Return the [x, y] coordinate for the center point of the cell that contains the specified text.  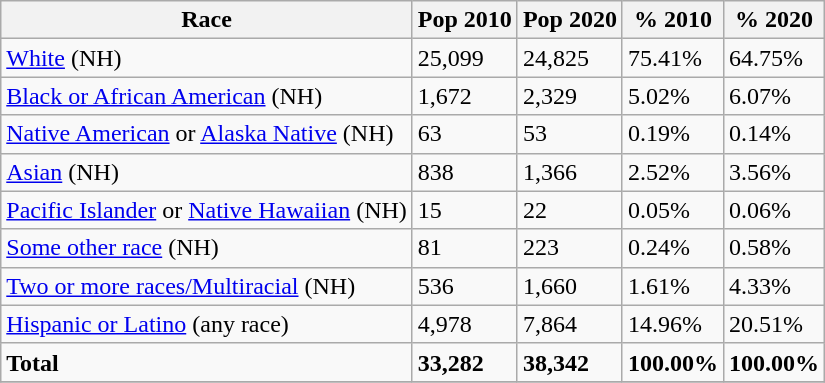
Pop 2010 [464, 20]
Pop 2020 [570, 20]
Total [207, 362]
223 [570, 248]
2,329 [570, 96]
Pacific Islander or Native Hawaiian (NH) [207, 210]
3.56% [774, 172]
6.07% [774, 96]
24,825 [570, 58]
0.05% [672, 210]
22 [570, 210]
14.96% [672, 324]
4.33% [774, 286]
33,282 [464, 362]
838 [464, 172]
Hispanic or Latino (any race) [207, 324]
25,099 [464, 58]
5.02% [672, 96]
38,342 [570, 362]
2.52% [672, 172]
53 [570, 134]
Two or more races/Multiracial (NH) [207, 286]
Black or African American (NH) [207, 96]
% 2020 [774, 20]
64.75% [774, 58]
81 [464, 248]
20.51% [774, 324]
75.41% [672, 58]
1,366 [570, 172]
63 [464, 134]
1.61% [672, 286]
15 [464, 210]
Native American or Alaska Native (NH) [207, 134]
Asian (NH) [207, 172]
1,672 [464, 96]
536 [464, 286]
0.58% [774, 248]
White (NH) [207, 58]
0.19% [672, 134]
4,978 [464, 324]
Some other race (NH) [207, 248]
% 2010 [672, 20]
0.06% [774, 210]
1,660 [570, 286]
Race [207, 20]
0.14% [774, 134]
7,864 [570, 324]
0.24% [672, 248]
